Output the [x, y] coordinate of the center of the cell containing the given text.  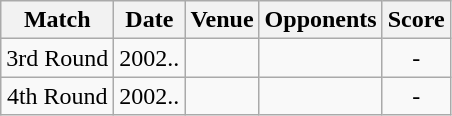
3rd Round [58, 58]
Match [58, 20]
Venue [222, 20]
Score [416, 20]
Opponents [320, 20]
Date [150, 20]
4th Round [58, 96]
